Find where the given text appears and provide that cell's center as (x, y) coordinate. 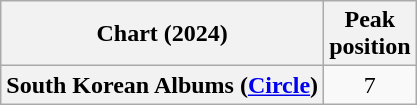
Peakposition (370, 34)
South Korean Albums (Circle) (162, 85)
Chart (2024) (162, 34)
7 (370, 85)
